Extract the [X, Y] coordinate from the center of the cell holding the provided text.  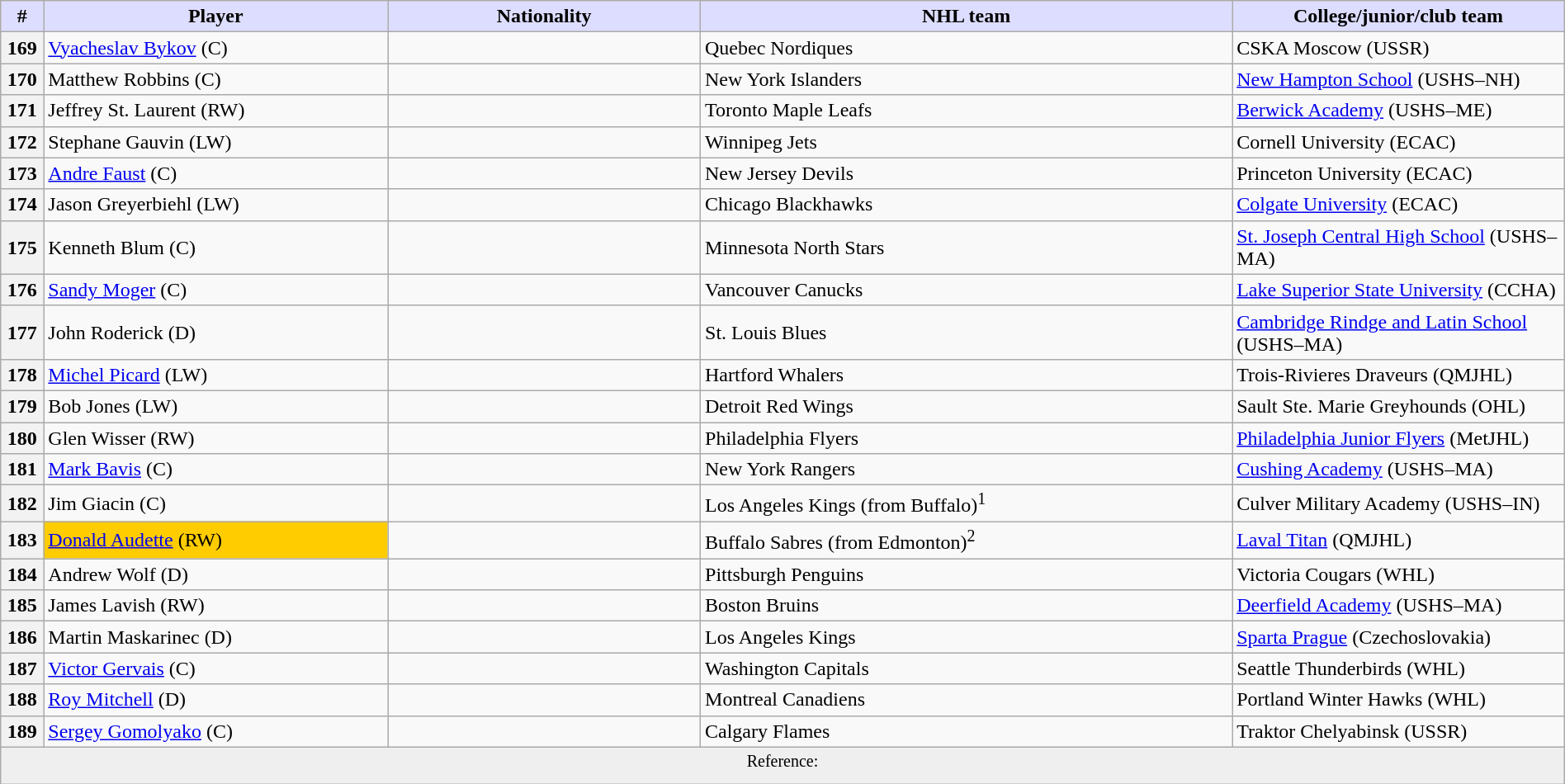
Vancouver Canucks [967, 290]
New York Rangers [967, 470]
John Roderick (D) [216, 332]
Winnipeg Jets [967, 142]
178 [22, 375]
172 [22, 142]
Laval Titan (QMJHL) [1398, 540]
St. Joseph Central High School (USHS–MA) [1398, 248]
James Lavish (RW) [216, 606]
Roy Mitchell (D) [216, 700]
Detroit Red Wings [967, 406]
Toronto Maple Leafs [967, 111]
169 [22, 48]
Sparta Prague (Czechoslovakia) [1398, 637]
Nationality [545, 17]
Chicago Blackhawks [967, 205]
Calgary Flames [967, 731]
173 [22, 173]
Donald Audette (RW) [216, 540]
New Hampton School (USHS–NH) [1398, 79]
186 [22, 637]
184 [22, 574]
Seattle Thunderbirds (WHL) [1398, 668]
Sandy Moger (C) [216, 290]
189 [22, 731]
187 [22, 668]
Culver Military Academy (USHS–IN) [1398, 503]
New York Islanders [967, 79]
Washington Capitals [967, 668]
185 [22, 606]
College/junior/club team [1398, 17]
Kenneth Blum (C) [216, 248]
Traktor Chelyabinsk (USSR) [1398, 731]
Stephane Gauvin (LW) [216, 142]
Boston Bruins [967, 606]
177 [22, 332]
St. Louis Blues [967, 332]
Princeton University (ECAC) [1398, 173]
176 [22, 290]
Michel Picard (LW) [216, 375]
New Jersey Devils [967, 173]
Jim Giacin (C) [216, 503]
Quebec Nordiques [967, 48]
183 [22, 540]
180 [22, 438]
Reference: [782, 766]
179 [22, 406]
Andrew Wolf (D) [216, 574]
Philadelphia Flyers [967, 438]
Jason Greyerbiehl (LW) [216, 205]
Minnesota North Stars [967, 248]
NHL team [967, 17]
Jeffrey St. Laurent (RW) [216, 111]
Lake Superior State University (CCHA) [1398, 290]
Cornell University (ECAC) [1398, 142]
Player [216, 17]
Buffalo Sabres (from Edmonton)2 [967, 540]
175 [22, 248]
Los Angeles Kings (from Buffalo)1 [967, 503]
Deerfield Academy (USHS–MA) [1398, 606]
Matthew Robbins (C) [216, 79]
Cushing Academy (USHS–MA) [1398, 470]
182 [22, 503]
Berwick Academy (USHS–ME) [1398, 111]
Pittsburgh Penguins [967, 574]
Martin Maskarinec (D) [216, 637]
CSKA Moscow (USSR) [1398, 48]
Sergey Gomolyako (C) [216, 731]
Vyacheslav Bykov (C) [216, 48]
Trois-Rivieres Draveurs (QMJHL) [1398, 375]
188 [22, 700]
Philadelphia Junior Flyers (MetJHL) [1398, 438]
Victor Gervais (C) [216, 668]
Victoria Cougars (WHL) [1398, 574]
Andre Faust (C) [216, 173]
Sault Ste. Marie Greyhounds (OHL) [1398, 406]
Hartford Whalers [967, 375]
174 [22, 205]
Colgate University (ECAC) [1398, 205]
Glen Wisser (RW) [216, 438]
Portland Winter Hawks (WHL) [1398, 700]
181 [22, 470]
Cambridge Rindge and Latin School (USHS–MA) [1398, 332]
Los Angeles Kings [967, 637]
Montreal Canadiens [967, 700]
# [22, 17]
170 [22, 79]
Mark Bavis (C) [216, 470]
171 [22, 111]
Bob Jones (LW) [216, 406]
